Provide the [x, y] coordinate of the cell's center where the given text is located.  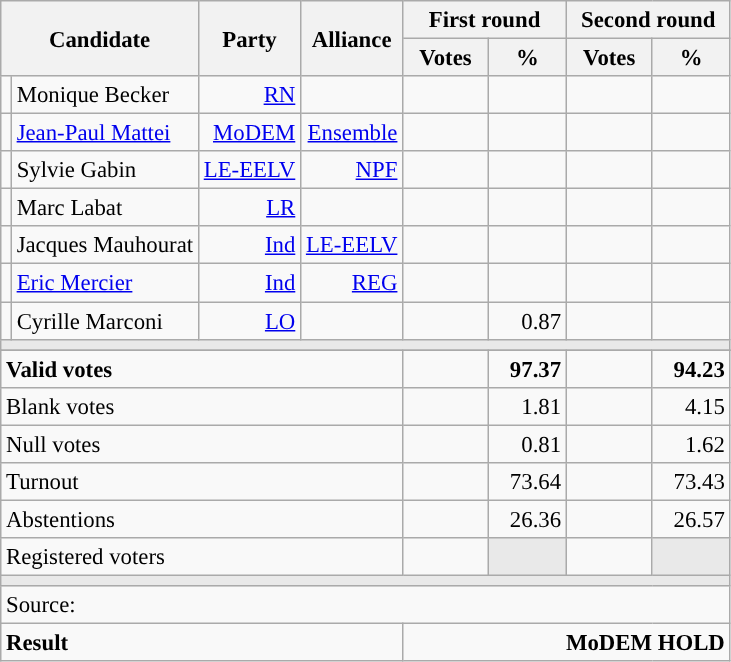
Candidate [100, 38]
1.62 [691, 444]
4.15 [691, 406]
LO [249, 321]
73.64 [527, 482]
Source: [366, 605]
Alliance [352, 38]
Abstentions [202, 519]
First round [485, 20]
NPF [352, 170]
Sylvie Gabin [104, 170]
Jean-Paul Mattei [104, 133]
Blank votes [202, 406]
Second round [648, 20]
Null votes [202, 444]
97.37 [527, 369]
0.87 [527, 321]
LR [249, 208]
Cyrille Marconi [104, 321]
73.43 [691, 482]
Jacques Mauhourat [104, 245]
Monique Becker [104, 95]
REG [352, 283]
26.57 [691, 519]
Result [202, 643]
Eric Mercier [104, 283]
Registered voters [202, 557]
Valid votes [202, 369]
0.81 [527, 444]
26.36 [527, 519]
MoDEM HOLD [566, 643]
MoDEM [249, 133]
Marc Labat [104, 208]
Party [249, 38]
1.81 [527, 406]
Turnout [202, 482]
Ensemble [352, 133]
RN [249, 95]
94.23 [691, 369]
